Locate the cell with the specified text and output its [x, y] center coordinate. 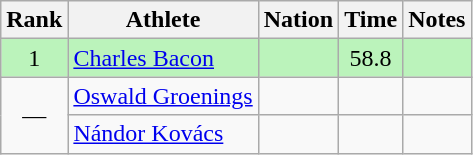
Rank [34, 20]
Time [371, 20]
Nation [298, 20]
Charles Bacon [163, 58]
58.8 [371, 58]
— [34, 115]
Athlete [163, 20]
1 [34, 58]
Nándor Kovács [163, 134]
Oswald Groenings [163, 96]
Notes [437, 20]
